Return (x, y) of the center of cell containing provided text 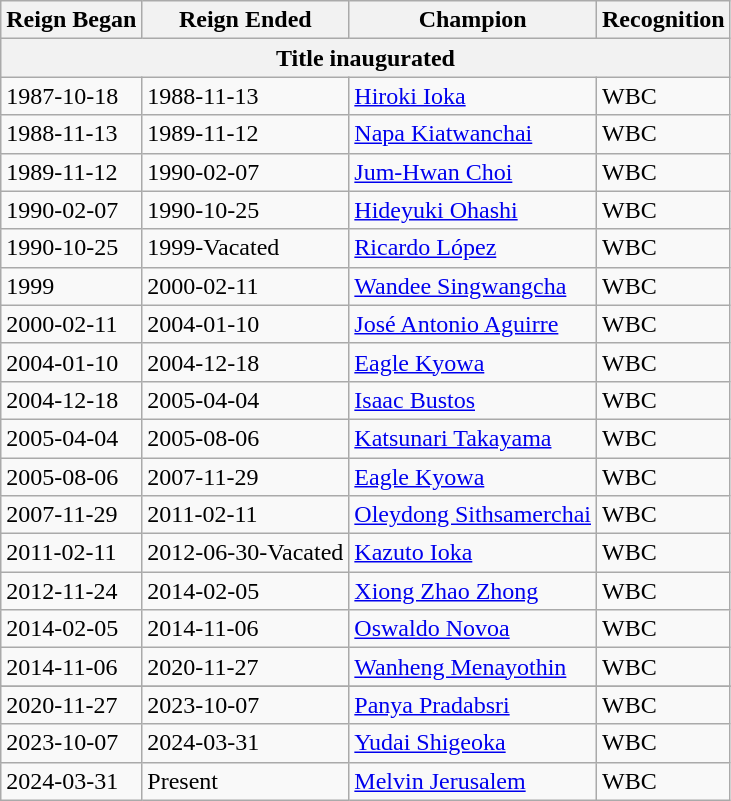
Melvin Jerusalem (473, 781)
Kazuto Ioka (473, 553)
1999 (72, 286)
Napa Kiatwanchai (473, 134)
Ricardo López (473, 248)
Oswaldo Novoa (473, 629)
Champion (473, 20)
Wanheng Menayothin (473, 667)
2012-11-24 (72, 591)
Recognition (664, 20)
Yudai Shigeoka (473, 743)
Isaac Bustos (473, 400)
Title inaugurated (366, 58)
Hiroki Ioka (473, 96)
Xiong Zhao Zhong (473, 591)
Oleydong Sithsamerchai (473, 515)
2012-06-30-Vacated (246, 553)
1987-10-18 (72, 96)
Reign Ended (246, 20)
1999-Vacated (246, 248)
Reign Began (72, 20)
Present (246, 781)
Wandee Singwangcha (473, 286)
Jum-Hwan Choi (473, 172)
José Antonio Aguirre (473, 324)
Hideyuki Ohashi (473, 210)
Katsunari Takayama (473, 438)
Panya Pradabsri (473, 705)
